Capture the cell that displays the provided text and extract its [x, y] central coordinate. 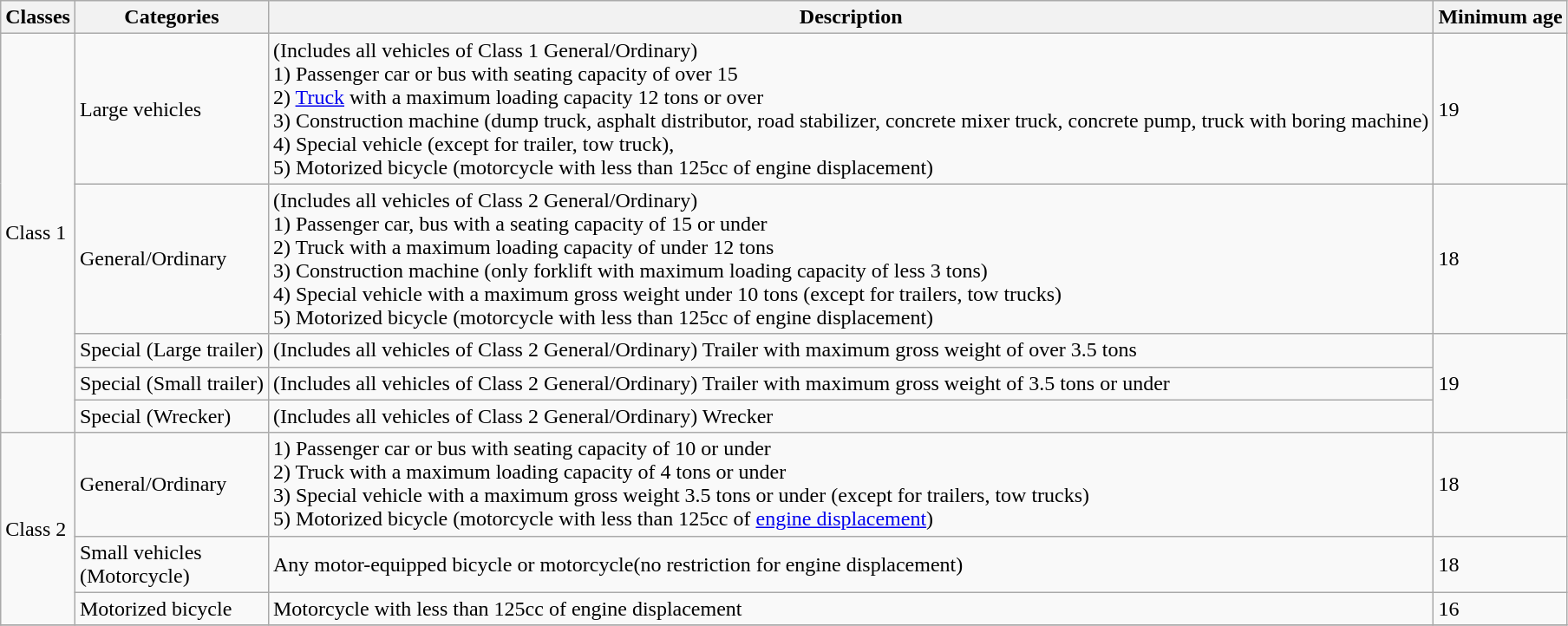
Any motor-equipped bicycle or motorcycle(no restriction for engine displacement) [850, 564]
Class 1 [38, 233]
Description [850, 17]
Small vehicles(Motorcycle) [172, 564]
Special (Small trailer) [172, 383]
16 [1500, 609]
Classes [38, 17]
Minimum age [1500, 17]
Motorized bicycle [172, 609]
Special (Wrecker) [172, 416]
(Includes all vehicles of Class 2 General/Ordinary) Trailer with maximum gross weight of 3.5 tons or under [850, 383]
Motorcycle with less than 125cc of engine displacement [850, 609]
Large vehicles [172, 109]
Special (Large trailer) [172, 350]
(Includes all vehicles of Class 2 General/Ordinary) Wrecker [850, 416]
Class 2 [38, 529]
(Includes all vehicles of Class 2 General/Ordinary) Trailer with maximum gross weight of over 3.5 tons [850, 350]
Categories [172, 17]
